Determine the [X, Y] coordinate at the center of the cell enclosing the given text.  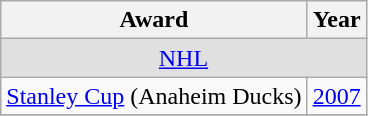
Award [154, 20]
2007 [336, 96]
Stanley Cup (Anaheim Ducks) [154, 96]
NHL [184, 58]
Year [336, 20]
